Extract the [X, Y] coordinate from the center of the cell holding the provided text.  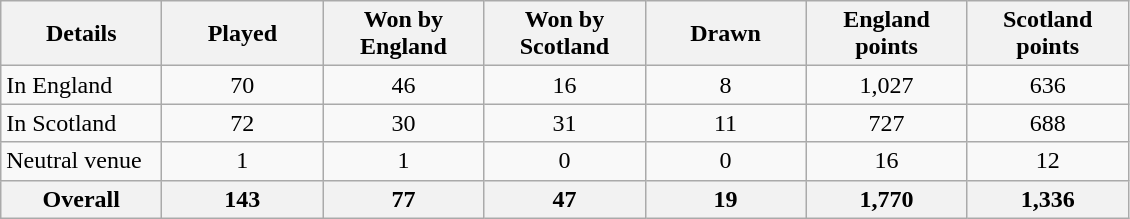
Drawn [726, 34]
12 [1048, 161]
England points [886, 34]
In England [82, 85]
688 [1048, 123]
46 [404, 85]
1,027 [886, 85]
Won byEngland [404, 34]
Played [242, 34]
70 [242, 85]
In Scotland [82, 123]
19 [726, 199]
77 [404, 199]
Scotland points [1048, 34]
31 [564, 123]
143 [242, 199]
30 [404, 123]
Neutral venue [82, 161]
Overall [82, 199]
47 [564, 199]
727 [886, 123]
72 [242, 123]
8 [726, 85]
Won byScotland [564, 34]
1,336 [1048, 199]
1,770 [886, 199]
11 [726, 123]
Details [82, 34]
636 [1048, 85]
